Detect which cell encompasses the target text, then output its (x, y) center coordinate. 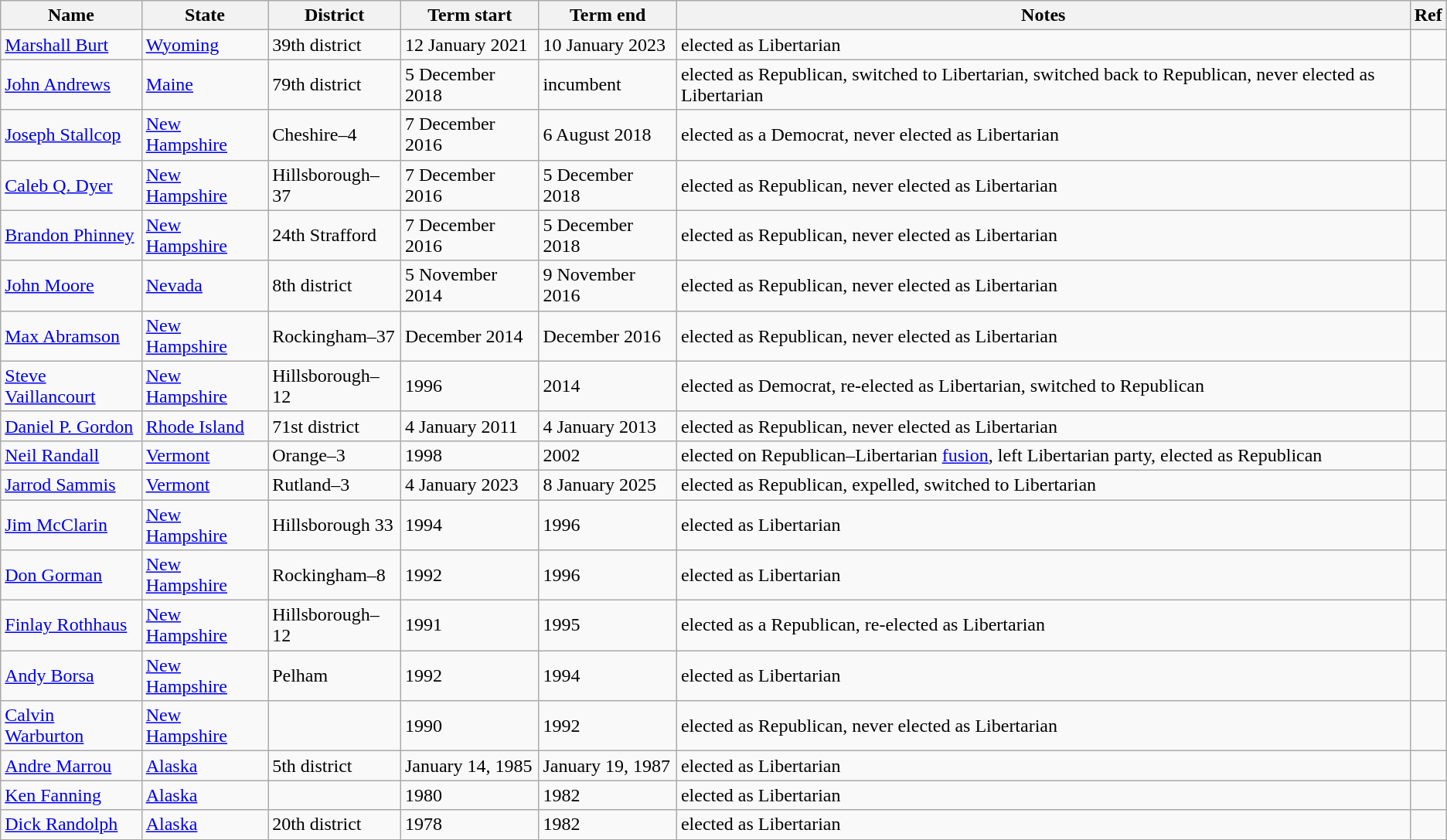
2014 (608, 386)
4 January 2011 (469, 426)
Steve Vaillancourt (71, 386)
4 January 2013 (608, 426)
Dick Randolph (71, 825)
Hillsborough 33 (335, 524)
Term start (469, 15)
Calvin Warburton (71, 726)
elected as Republican, switched to Libertarian, switched back to Republican, never elected as Libertarian (1044, 85)
Joseph Stallcop (71, 134)
Ref (1428, 15)
8 January 2025 (608, 485)
elected on Republican–Libertarian fusion, left Libertarian party, elected as Republican (1044, 455)
6 August 2018 (608, 134)
Notes (1044, 15)
Finlay Rothhaus (71, 626)
10 January 2023 (608, 45)
2002 (608, 455)
5 November 2014 (469, 286)
Maine (205, 85)
Name (71, 15)
Brandon Phinney (71, 235)
elected as a Republican, re-elected as Libertarian (1044, 626)
Rhode Island (205, 426)
Pelham (335, 675)
Neil Randall (71, 455)
Cheshire–4 (335, 134)
elected as Republican, expelled, switched to Libertarian (1044, 485)
elected as a Democrat, never elected as Libertarian (1044, 134)
Hillsborough–37 (335, 185)
December 2014 (469, 335)
Rockingham–8 (335, 575)
Max Abramson (71, 335)
Term end (608, 15)
Don Gorman (71, 575)
District (335, 15)
Nevada (205, 286)
Jarrod Sammis (71, 485)
Marshall Burt (71, 45)
Ken Fanning (71, 795)
1998 (469, 455)
4 January 2023 (469, 485)
8th district (335, 286)
January 14, 1985 (469, 766)
79th district (335, 85)
Andy Borsa (71, 675)
24th Strafford (335, 235)
20th district (335, 825)
Jim McClarin (71, 524)
12 January 2021 (469, 45)
January 19, 1987 (608, 766)
December 2016 (608, 335)
1978 (469, 825)
1991 (469, 626)
Orange–3 (335, 455)
Daniel P. Gordon (71, 426)
John Moore (71, 286)
State (205, 15)
Wyoming (205, 45)
elected as Democrat, re-elected as Libertarian, switched to Republican (1044, 386)
39th district (335, 45)
Rockingham–37 (335, 335)
Caleb Q. Dyer (71, 185)
John Andrews (71, 85)
Andre Marrou (71, 766)
Rutland–3 (335, 485)
1990 (469, 726)
71st district (335, 426)
9 November 2016 (608, 286)
1980 (469, 795)
1995 (608, 626)
5th district (335, 766)
incumbent (608, 85)
